Capture the cell that displays the provided text and extract its (X, Y) central coordinate. 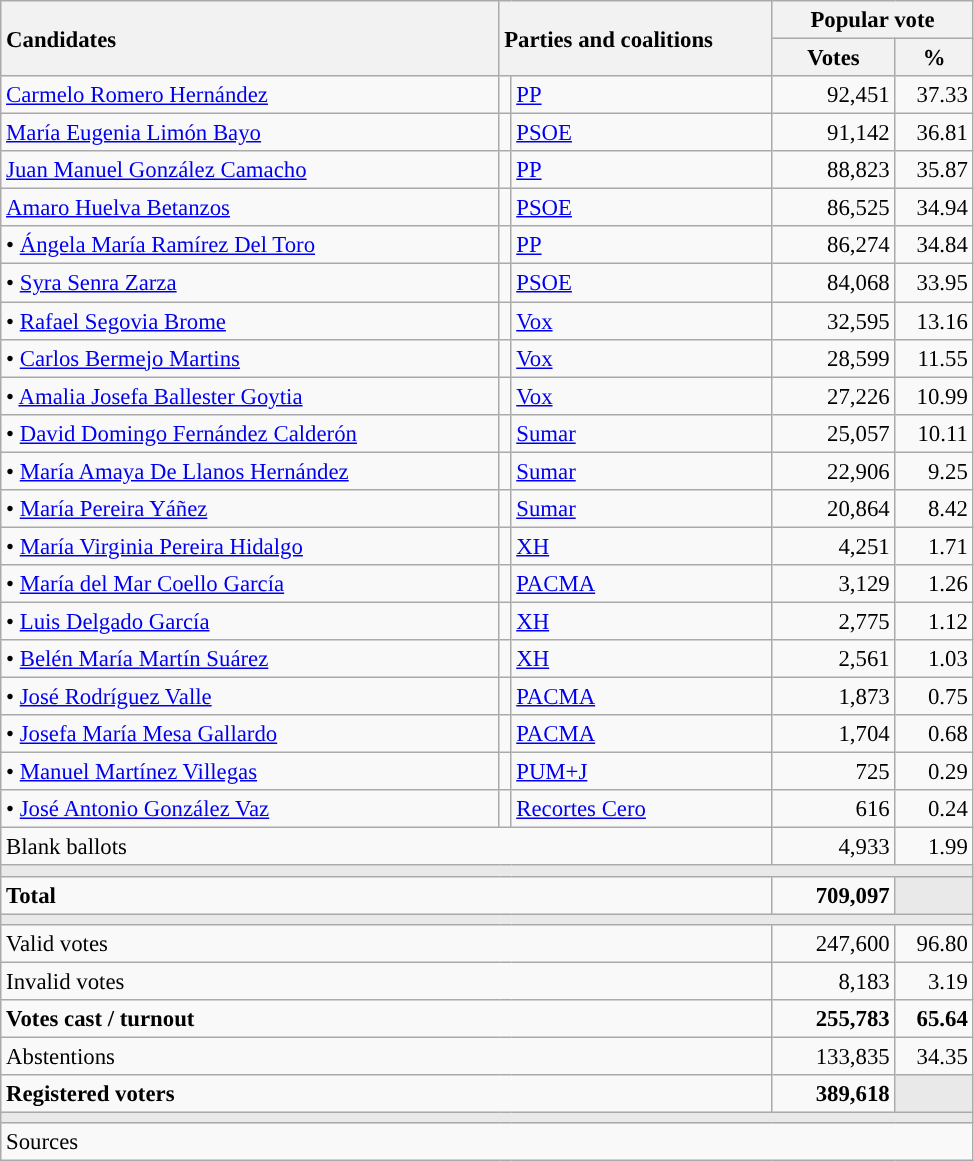
Amaro Huelva Betanzos (250, 208)
1.99 (934, 847)
Invalid votes (386, 981)
9.25 (934, 471)
• Luis Delgado García (250, 621)
Popular vote (872, 20)
37.33 (934, 95)
27,226 (834, 396)
11.55 (934, 358)
86,274 (834, 245)
3.19 (934, 981)
10.99 (934, 396)
725 (834, 772)
4,251 (834, 546)
• Ángela María Ramírez Del Toro (250, 245)
36.81 (934, 133)
34.35 (934, 1056)
Blank ballots (386, 847)
88,823 (834, 170)
133,835 (834, 1056)
• Carlos Bermejo Martins (250, 358)
33.95 (934, 283)
• David Domingo Fernández Calderón (250, 433)
• Syra Senra Zarza (250, 283)
28,599 (834, 358)
35.87 (934, 170)
• María del Mar Coello García (250, 584)
616 (834, 809)
84,068 (834, 283)
Juan Manuel González Camacho (250, 170)
8,183 (834, 981)
1.12 (934, 621)
• Amalia Josefa Ballester Goytia (250, 396)
86,525 (834, 208)
• José Rodríguez Valle (250, 697)
% (934, 58)
Valid votes (386, 943)
0.68 (934, 734)
Registered voters (386, 1094)
13.16 (934, 321)
Parties and coalitions (636, 38)
65.64 (934, 1019)
20,864 (834, 509)
• Josefa María Mesa Gallardo (250, 734)
• María Pereira Yáñez (250, 509)
0.24 (934, 809)
1,704 (834, 734)
PUM+J (642, 772)
• Manuel Martínez Villegas (250, 772)
91,142 (834, 133)
María Eugenia Limón Bayo (250, 133)
• María Virginia Pereira Hidalgo (250, 546)
Votes cast / turnout (386, 1019)
1.03 (934, 659)
0.29 (934, 772)
34.94 (934, 208)
1.71 (934, 546)
Carmelo Romero Hernández (250, 95)
2,561 (834, 659)
32,595 (834, 321)
Abstentions (386, 1056)
3,129 (834, 584)
• María Amaya De Llanos Hernández (250, 471)
• José Antonio González Vaz (250, 809)
Candidates (250, 38)
Recortes Cero (642, 809)
0.75 (934, 697)
247,600 (834, 943)
2,775 (834, 621)
• Rafael Segovia Brome (250, 321)
25,057 (834, 433)
92,451 (834, 95)
Sources (487, 1142)
255,783 (834, 1019)
Votes (834, 58)
Total (386, 895)
709,097 (834, 895)
96.80 (934, 943)
1.26 (934, 584)
4,933 (834, 847)
8.42 (934, 509)
1,873 (834, 697)
34.84 (934, 245)
10.11 (934, 433)
22,906 (834, 471)
• Belén María Martín Suárez (250, 659)
389,618 (834, 1094)
